Capture the cell that displays the provided text and extract its [x, y] central coordinate. 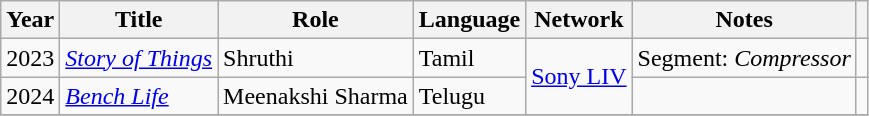
Role [316, 20]
2023 [30, 58]
Year [30, 20]
Segment: Compressor [744, 58]
Bench Life [139, 96]
Tamil [469, 58]
Telugu [469, 96]
Title [139, 20]
2024 [30, 96]
Meenakshi Sharma [316, 96]
Language [469, 20]
Shruthi [316, 58]
Sony LIV [579, 77]
Story of Things [139, 58]
Notes [744, 20]
Network [579, 20]
